Identify which cell holds the provided text, then report its (X, Y) central coordinate. 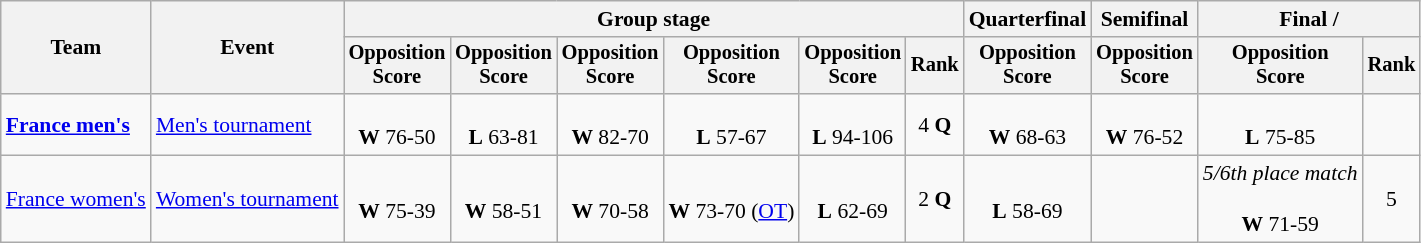
5 (1392, 200)
2 Q (935, 200)
4 Q (935, 124)
W 75-39 (398, 200)
Team (76, 48)
W 73-70 (OT) (731, 200)
W 82-70 (610, 124)
W 76-52 (1144, 124)
France women's (76, 200)
5/6th place matchW 71-59 (1280, 200)
W 68-63 (1028, 124)
Men's tournament (248, 124)
W 76-50 (398, 124)
Semifinal (1144, 19)
Group stage (654, 19)
L 94-106 (852, 124)
L 62-69 (852, 200)
Quarterfinal (1028, 19)
L 57-67 (731, 124)
L 75-85 (1280, 124)
Final / (1309, 19)
W 70-58 (610, 200)
L 58-69 (1028, 200)
Event (248, 48)
L 63-81 (504, 124)
France men's (76, 124)
W 58-51 (504, 200)
Women's tournament (248, 200)
